For the text-containing cell, return its midpoint in (x, y) coordinate format. 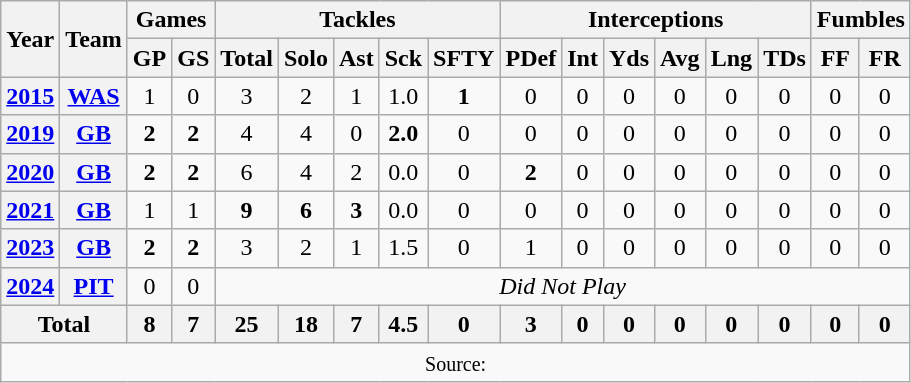
GS (194, 58)
2.0 (403, 134)
9 (247, 210)
Tackles (358, 20)
Fumbles (860, 20)
Did Not Play (563, 286)
WAS (94, 96)
PDef (531, 58)
Interceptions (656, 20)
2020 (30, 172)
25 (247, 324)
Team (94, 39)
2021 (30, 210)
1.0 (403, 96)
Yds (628, 58)
8 (149, 324)
TDs (785, 58)
2024 (30, 286)
GP (149, 58)
Solo (306, 58)
Games (170, 20)
2019 (30, 134)
Ast (356, 58)
PIT (94, 286)
18 (306, 324)
1.5 (403, 248)
SFTY (464, 58)
Int (583, 58)
4.5 (403, 324)
Lng (731, 58)
Avg (680, 58)
FR (884, 58)
Sck (403, 58)
Source: (456, 362)
Year (30, 39)
FF (835, 58)
2023 (30, 248)
2015 (30, 96)
